From the cell containing the given text, extract its center point as (x, y) coordinate. 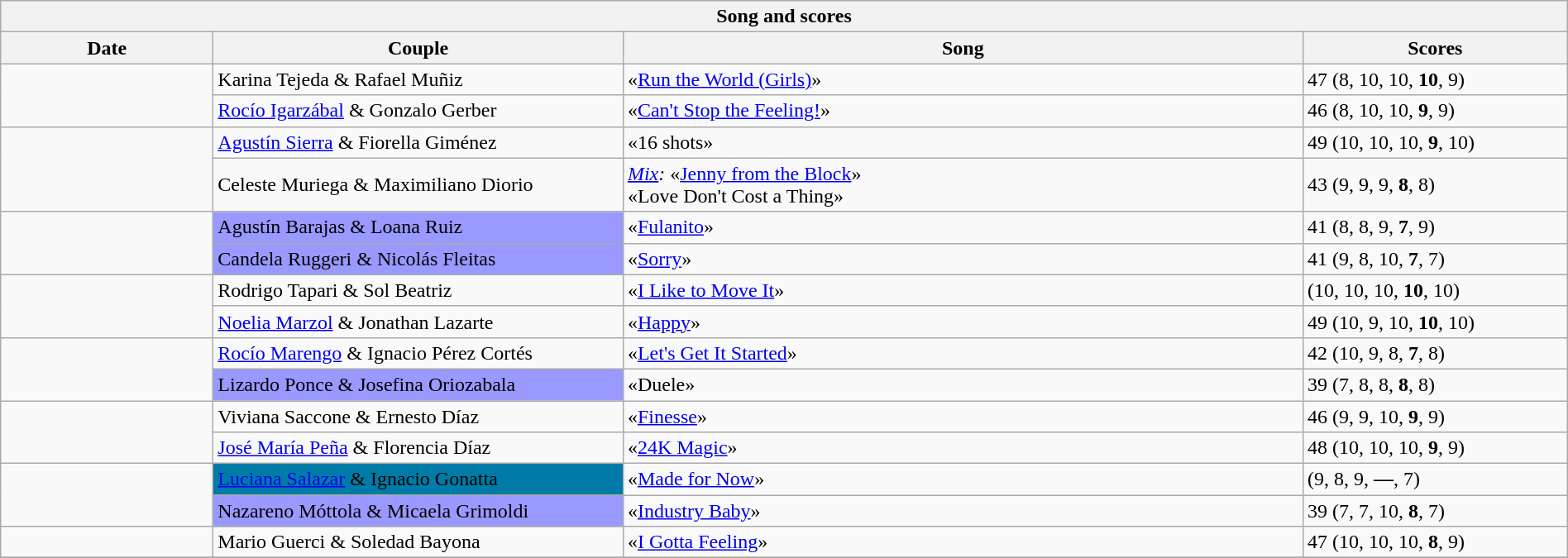
Nazareno Móttola & Micaela Grimoldi (418, 511)
Karina Tejeda & Rafael Muñiz (418, 79)
Rocío Igarzábal & Gonzalo Gerber (418, 111)
(10, 10, 10, 10, 10) (1435, 290)
39 (7, 7, 10, 8, 7) (1435, 511)
Song (963, 48)
«24K Magic» (963, 448)
Rocío Marengo & Ignacio Pérez Cortés (418, 353)
Luciana Salazar & Ignacio Gonatta (418, 479)
Mix: «Jenny from the Block» «Love Don't Cost a Thing» (963, 185)
Song and scores (784, 17)
«Sorry» (963, 259)
«16 shots» (963, 142)
«Finesse» (963, 416)
41 (9, 8, 10, 7, 7) (1435, 259)
43 (9, 9, 9, 8, 8) (1435, 185)
46 (8, 10, 10, 9, 9) (1435, 111)
Candela Ruggeri & Nicolás Fleitas (418, 259)
Rodrigo Tapari & Sol Beatriz (418, 290)
«Made for Now» (963, 479)
Lizardo Ponce & Josefina Oriozabala (418, 384)
42 (10, 9, 8, 7, 8) (1435, 353)
41 (8, 8, 9, 7, 9) (1435, 227)
Agustín Barajas & Loana Ruiz (418, 227)
49 (10, 9, 10, 10, 10) (1435, 322)
Noelia Marzol & Jonathan Lazarte (418, 322)
47 (10, 10, 10, 8, 9) (1435, 542)
«I Gotta Feeling» (963, 542)
Scores (1435, 48)
46 (9, 9, 10, 9, 9) (1435, 416)
48 (10, 10, 10, 9, 9) (1435, 448)
«Happy» (963, 322)
Celeste Muriega & Maximiliano Diorio (418, 185)
39 (7, 8, 8, 8, 8) (1435, 384)
«Fulanito» (963, 227)
«Industry Baby» (963, 511)
49 (10, 10, 10, 9, 10) (1435, 142)
«Can't Stop the Feeling!» (963, 111)
47 (8, 10, 10, 10, 9) (1435, 79)
Mario Guerci & Soledad Bayona (418, 542)
Date (108, 48)
«Run the World (Girls)» (963, 79)
«I Like to Move It» (963, 290)
José María Peña & Florencia Díaz (418, 448)
«Duele» (963, 384)
(9, 8, 9, —, 7) (1435, 479)
«Let's Get It Started» (963, 353)
Agustín Sierra & Fiorella Giménez (418, 142)
Couple (418, 48)
Viviana Saccone & Ernesto Díaz (418, 416)
